Detect which cell encompasses the target text, then output its [X, Y] center coordinate. 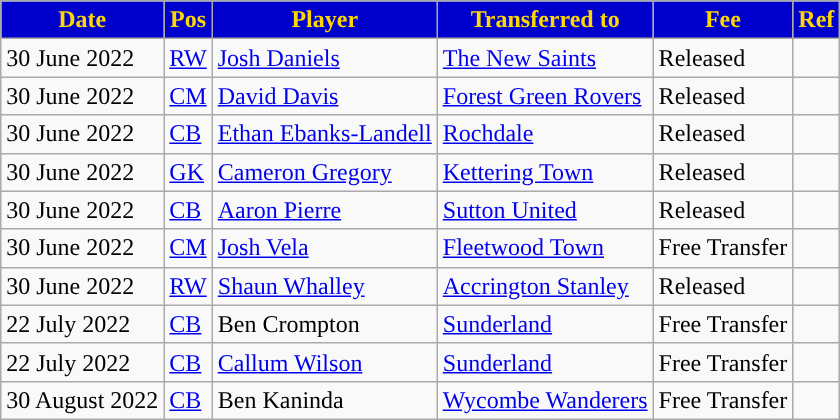
Pos [188, 20]
Sutton United [545, 210]
Accrington Stanley [545, 286]
Ben Kaninda [324, 400]
GK [188, 172]
Forest Green Rovers [545, 96]
Fee [723, 20]
Shaun Whalley [324, 286]
Aaron Pierre [324, 210]
Player [324, 20]
Date [82, 20]
Ethan Ebanks-Landell [324, 134]
The New Saints [545, 58]
Fleetwood Town [545, 248]
Cameron Gregory [324, 172]
David Davis [324, 96]
Rochdale [545, 134]
Josh Daniels [324, 58]
Transferred to [545, 20]
Wycombe Wanderers [545, 400]
Ben Crompton [324, 324]
Kettering Town [545, 172]
30 August 2022 [82, 400]
Ref [816, 20]
Callum Wilson [324, 362]
Josh Vela [324, 248]
